Detect which cell encompasses the target text, then output its [X, Y] center coordinate. 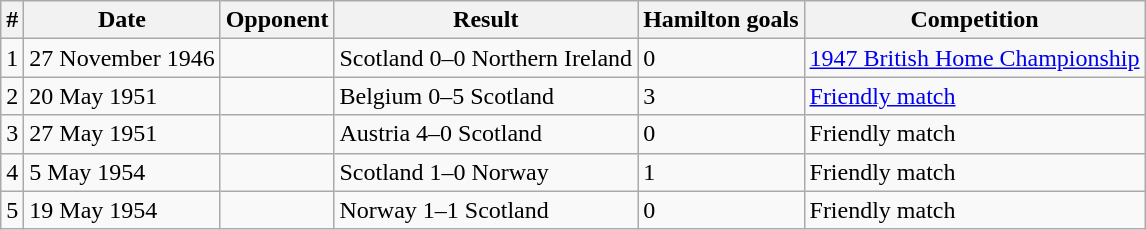
Norway 1–1 Scotland [486, 210]
Scotland 0–0 Northern Ireland [486, 58]
20 May 1951 [122, 96]
Hamilton goals [721, 20]
Austria 4–0 Scotland [486, 134]
4 [12, 172]
Belgium 0–5 Scotland [486, 96]
2 [12, 96]
27 November 1946 [122, 58]
5 [12, 210]
Competition [974, 20]
Date [122, 20]
Result [486, 20]
Scotland 1–0 Norway [486, 172]
1947 British Home Championship [974, 58]
# [12, 20]
5 May 1954 [122, 172]
19 May 1954 [122, 210]
27 May 1951 [122, 134]
Opponent [277, 20]
